From the cell containing the given text, extract its center point as [x, y] coordinate. 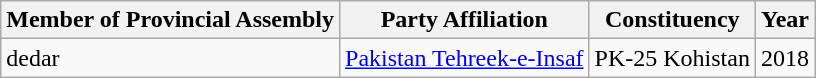
Party Affiliation [465, 20]
dedar [170, 58]
2018 [784, 58]
Member of Provincial Assembly [170, 20]
Year [784, 20]
Constituency [672, 20]
PK-25 Kohistan [672, 58]
Pakistan Tehreek-e-Insaf [465, 58]
